Find where the given text appears and provide that cell's center as (X, Y) coordinate. 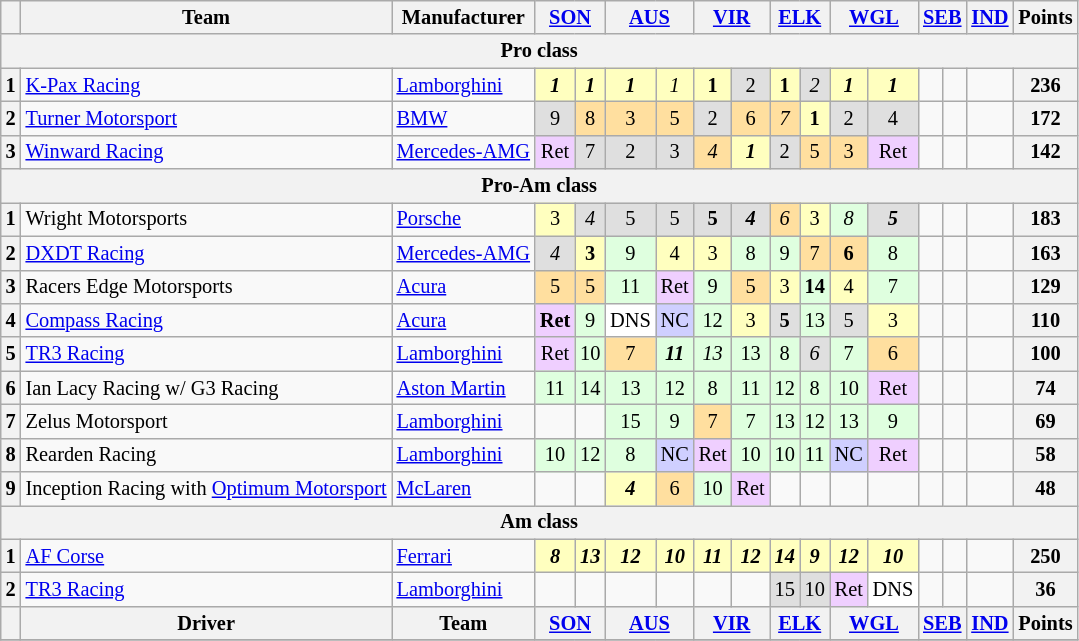
Am class (540, 522)
Rearden Racing (206, 455)
100 (1045, 354)
48 (1045, 489)
DXDT Racing (206, 253)
74 (1045, 388)
McLaren (464, 489)
Wright Motorsports (206, 219)
Ian Lacy Racing w/ G3 Racing (206, 388)
163 (1045, 253)
Manufacturer (464, 17)
Inception Racing with Optimum Motorsport (206, 489)
BMW (464, 118)
250 (1045, 556)
Compass Racing (206, 320)
Pro class (540, 51)
AF Corse (206, 556)
172 (1045, 118)
129 (1045, 287)
183 (1045, 219)
K-Pax Racing (206, 85)
236 (1045, 85)
Winward Racing (206, 152)
Turner Motorsport (206, 118)
Racers Edge Motorsports (206, 287)
Zelus Motorsport (206, 421)
Driver (206, 623)
Ferrari (464, 556)
Pro-Am class (540, 186)
142 (1045, 152)
58 (1045, 455)
Aston Martin (464, 388)
110 (1045, 320)
Porsche (464, 219)
36 (1045, 589)
69 (1045, 421)
